Return [X, Y] of the center of cell containing provided text 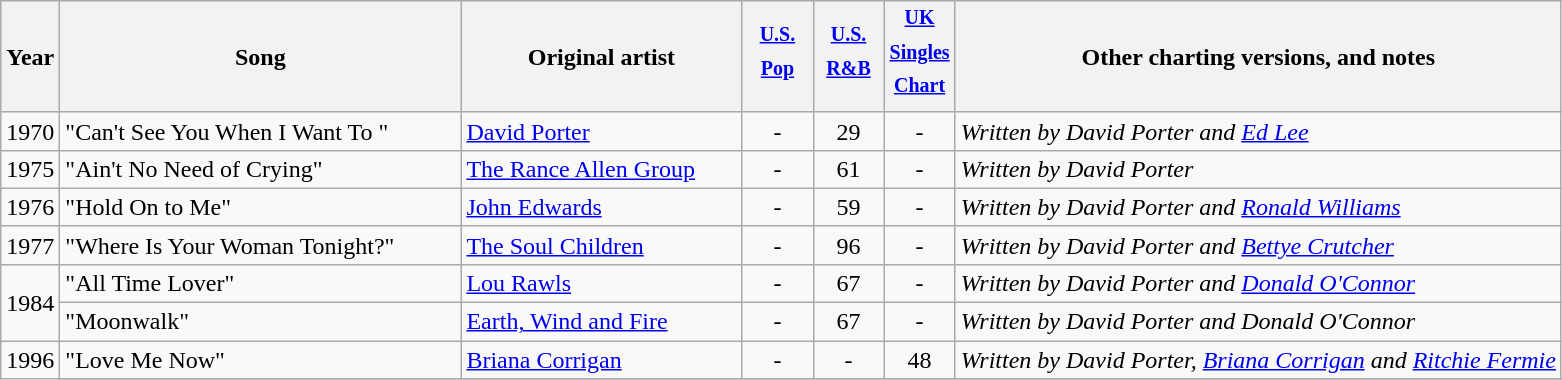
"All Time Lover" [260, 284]
Written by David Porter [1258, 169]
Written by David Porter and Ronald Williams [1258, 207]
"Where Is Your Woman Tonight?" [260, 245]
48 [920, 360]
Year [30, 57]
U.S. Pop [778, 57]
UK Singles Chart [920, 57]
The Soul Children [602, 245]
Written by David Porter, Briana Corrigan and Ritchie Fermie [1258, 360]
Written by David Porter and Bettye Crutcher [1258, 245]
1977 [30, 245]
1975 [30, 169]
Briana Corrigan [602, 360]
1984 [30, 303]
"Ain't No Need of Crying" [260, 169]
The Rance Allen Group [602, 169]
Original artist [602, 57]
Song [260, 57]
David Porter [602, 131]
Written by David Porter and Ed Lee [1258, 131]
1976 [30, 207]
"Can't See You When I Want To " [260, 131]
96 [848, 245]
61 [848, 169]
"Hold On to Me" [260, 207]
Earth, Wind and Fire [602, 322]
John Edwards [602, 207]
1970 [30, 131]
29 [848, 131]
"Love Me Now" [260, 360]
1996 [30, 360]
Lou Rawls [602, 284]
U.S. R&B [848, 57]
59 [848, 207]
"Moonwalk" [260, 322]
Other charting versions, and notes [1258, 57]
